Provide the (x, y) coordinate of the cell's center where the given text is located.  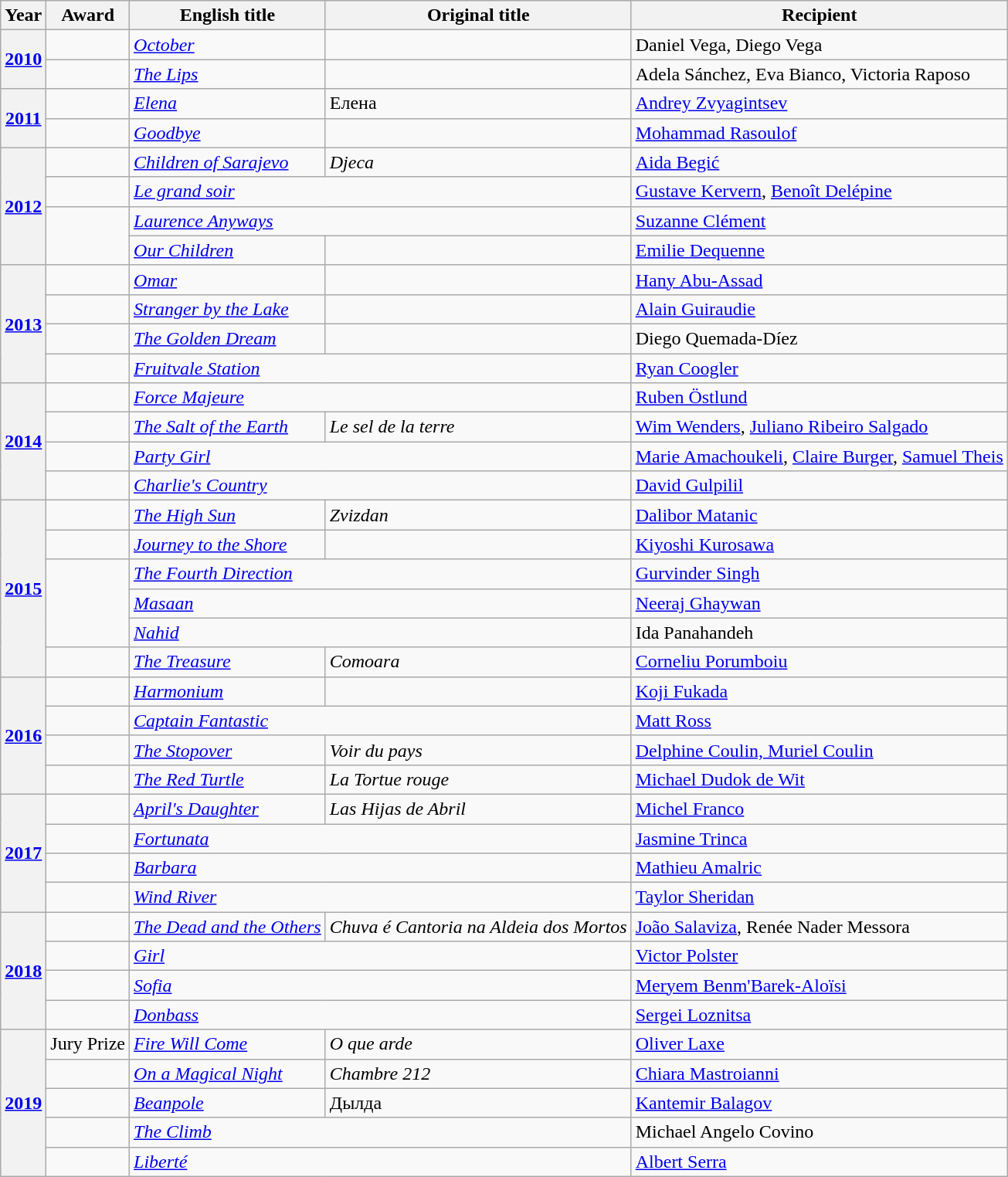
Le grand soir (381, 192)
La Tortue rouge (478, 779)
Barbara (381, 868)
Suzanne Clément (819, 221)
Елена (478, 103)
2017 (23, 853)
2010 (23, 59)
Hany Abu-Assad (819, 280)
Jasmine Trinca (819, 838)
Fire Will Come (228, 1044)
Albert Serra (819, 1162)
Zvizdan (478, 515)
Award (88, 15)
Goodbye (228, 133)
Party Girl (381, 456)
Our Children (228, 250)
2018 (23, 971)
Taylor Sheridan (819, 897)
Force Majeure (381, 398)
Corneliu Porumboiu (819, 662)
2014 (23, 442)
Stranger by the Lake (228, 309)
Ida Panahandeh (819, 633)
Donbass (381, 1015)
Ruben Östlund (819, 398)
The Fourth Direction (381, 574)
Las Hijas de Abril (478, 809)
Djeca (478, 162)
Journey to the Shore (228, 544)
2011 (23, 118)
Gurvinder Singh (819, 574)
Aida Begić (819, 162)
Victor Polster (819, 956)
Mathieu Amalric (819, 868)
2013 (23, 324)
Beanpole (228, 1103)
English title (228, 15)
Chambre 212 (478, 1074)
Sergei Loznitsa (819, 1015)
2012 (23, 206)
Girl (381, 956)
Fruitvale Station (381, 368)
October (228, 45)
2015 (23, 588)
Nahid (381, 633)
Sofia (381, 985)
Original title (478, 15)
Kiyoshi Kurosawa (819, 544)
Dalibor Matanic (819, 515)
Harmonium (228, 691)
The Climb (381, 1132)
Le sel de la terre (478, 427)
David Gulpilil (819, 486)
Charlie's Country (381, 486)
Elena (228, 103)
Jury Prize (88, 1044)
Recipient (819, 15)
Michel Franco (819, 809)
Children of Sarajevo (228, 162)
Marie Amachoukeli, Claire Burger, Samuel Theis (819, 456)
Voir du pays (478, 750)
Delphine Coulin, Muriel Coulin (819, 750)
Andrey Zvyagintsev (819, 103)
Masaan (381, 603)
The Salt of the Earth (228, 427)
Michael Dudok de Wit (819, 779)
The Red Turtle (228, 779)
The Lips (228, 74)
The High Sun (228, 515)
Дылда (478, 1103)
Kantemir Balagov (819, 1103)
The Golden Dream (228, 338)
Meryem Benm'Barek-Aloïsi (819, 985)
Year (23, 15)
João Salaviza, Renée Nader Messora (819, 927)
Koji Fukada (819, 691)
Omar (228, 280)
The Dead and the Others (228, 927)
Liberté (381, 1162)
April's Daughter (228, 809)
Ryan Coogler (819, 368)
2016 (23, 735)
Matt Ross (819, 721)
Adela Sánchez, Eva Bianco, Victoria Raposo (819, 74)
2019 (23, 1103)
Diego Quemada-Díez (819, 338)
Wim Wenders, Juliano Ribeiro Salgado (819, 427)
Fortunata (381, 838)
Daniel Vega, Diego Vega (819, 45)
Laurence Anyways (381, 221)
Oliver Laxe (819, 1044)
Alain Guiraudie (819, 309)
Chiara Mastroianni (819, 1074)
The Treasure (228, 662)
Gustave Kervern, Benoît Delépine (819, 192)
Mohammad Rasoulof (819, 133)
Chuva é Cantoria na Aldeia dos Mortos (478, 927)
O que arde (478, 1044)
Wind River (381, 897)
Captain Fantastic (381, 721)
The Stopover (228, 750)
Neeraj Ghaywan (819, 603)
Emilie Dequenne (819, 250)
On a Magical Night (228, 1074)
Comoara (478, 662)
Michael Angelo Covino (819, 1132)
